Detect which cell encompasses the target text, then output its [X, Y] center coordinate. 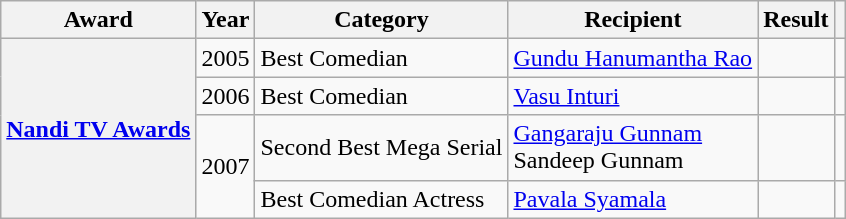
Pavala Syamala [633, 199]
Category [382, 20]
Second Best Mega Serial [382, 148]
2007 [226, 166]
Result [796, 20]
Nandi TV Awards [98, 128]
2005 [226, 58]
Recipient [633, 20]
2006 [226, 96]
Vasu Inturi [633, 96]
Year [226, 20]
Gundu Hanumantha Rao [633, 58]
Gangaraju GunnamSandeep Gunnam [633, 148]
Best Comedian Actress [382, 199]
Award [98, 20]
